Search for the cell housing the specified text and yield its (X, Y) center coordinate. 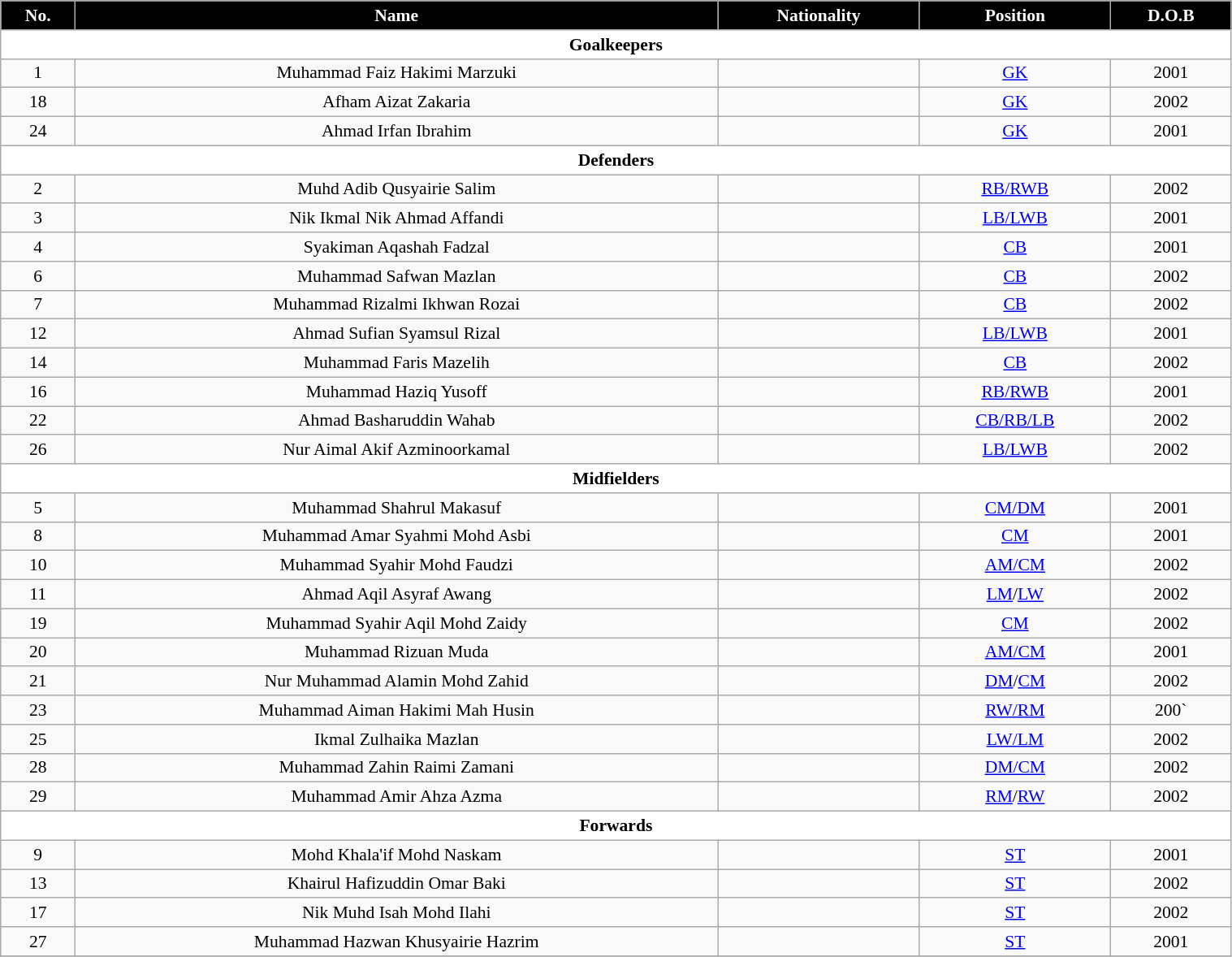
CM/DM (1015, 508)
Muhammad Amir Ahza Azma (396, 797)
Nur Aimal Akif Azminoorkamal (396, 450)
Muhammad Faiz Hakimi Marzuki (396, 73)
18 (38, 102)
23 (38, 710)
Muhammad Shahrul Makasuf (396, 508)
Muhammad Rizalmi Ikhwan Rozai (396, 305)
16 (38, 392)
Nur Muhammad Alamin Mohd Zahid (396, 682)
200` (1171, 710)
9 (38, 855)
26 (38, 450)
Position (1015, 15)
Muhammad Zahin Raimi Zamani (396, 768)
Ahmad Sufian Syamsul Rizal (396, 334)
10 (38, 565)
RW/RM (1015, 710)
Muhammad Faris Mazelih (396, 363)
1 (38, 73)
29 (38, 797)
Mohd Khala'if Mohd Naskam (396, 855)
Muhammad Safwan Mazlan (396, 276)
RM/RW (1015, 797)
27 (38, 942)
3 (38, 219)
Muhammad Amar Syahmi Mohd Asbi (396, 536)
4 (38, 247)
21 (38, 682)
Muhammad Syahir Aqil Mohd Zaidy (396, 623)
Defenders (616, 160)
Goalkeepers (616, 45)
Syakiman Aqashah Fadzal (396, 247)
20 (38, 652)
11 (38, 595)
No. (38, 15)
Ikmal Zulhaika Mazlan (396, 739)
17 (38, 913)
13 (38, 884)
Nik Muhd Isah Mohd Ilahi (396, 913)
Khairul Hafizuddin Omar Baki (396, 884)
LW/LM (1015, 739)
CB/RB/LB (1015, 421)
Muhammad Haziq Yusoff (396, 392)
Muhammad Syahir Mohd Faudzi (396, 565)
7 (38, 305)
Muhammad Aiman Hakimi Mah Husin (396, 710)
D.O.B (1171, 15)
Midfielders (616, 478)
2 (38, 189)
6 (38, 276)
Nationality (819, 15)
Muhd Adib Qusyairie Salim (396, 189)
Ahmad Irfan Ibrahim (396, 132)
Forwards (616, 826)
19 (38, 623)
Afham Aizat Zakaria (396, 102)
12 (38, 334)
14 (38, 363)
LM/LW (1015, 595)
5 (38, 508)
Muhammad Rizuan Muda (396, 652)
25 (38, 739)
Ahmad Basharuddin Wahab (396, 421)
Name (396, 15)
Muhammad Hazwan Khusyairie Hazrim (396, 942)
28 (38, 768)
24 (38, 132)
Ahmad Aqil Asyraf Awang (396, 595)
Nik Ikmal Nik Ahmad Affandi (396, 219)
22 (38, 421)
8 (38, 536)
